Pinpoint the cell where the given text exists, returning its [x, y] midpoint coordinate. 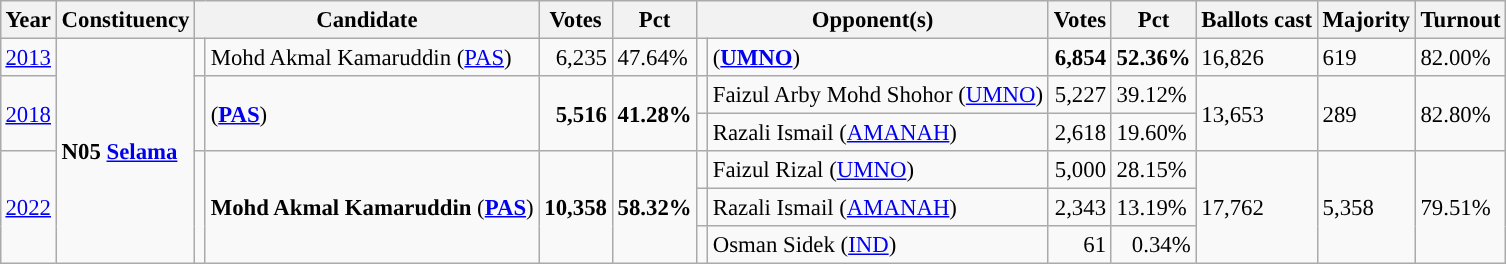
(PAS) [372, 114]
2018 [28, 114]
52.36% [1154, 57]
2013 [28, 57]
16,826 [1256, 57]
Faizul Rizal (UMNO) [878, 170]
619 [1366, 57]
5,227 [1080, 95]
10,358 [576, 208]
2022 [28, 208]
58.32% [654, 208]
(UMNO) [878, 57]
5,358 [1366, 208]
41.28% [654, 114]
6,854 [1080, 57]
289 [1366, 114]
17,762 [1256, 208]
Year [28, 20]
Candidate [367, 20]
82.80% [1460, 114]
Opponent(s) [873, 20]
13.19% [1154, 208]
61 [1080, 245]
Constituency [125, 20]
Ballots cast [1256, 20]
47.64% [654, 57]
5,000 [1080, 170]
13,653 [1256, 114]
Turnout [1460, 20]
2,343 [1080, 208]
Osman Sidek (IND) [878, 245]
19.60% [1154, 133]
28.15% [1154, 170]
82.00% [1460, 57]
2,618 [1080, 133]
Faizul Arby Mohd Shohor (UMNO) [878, 95]
0.34% [1154, 245]
79.51% [1460, 208]
6,235 [576, 57]
Majority [1366, 20]
39.12% [1154, 95]
N05 Selama [125, 151]
5,516 [576, 114]
